Return (X, Y) of the center of cell containing provided text 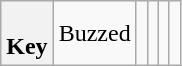
Buzzed (94, 34)
Key (27, 34)
